Return (X, Y) of the center of cell containing provided text 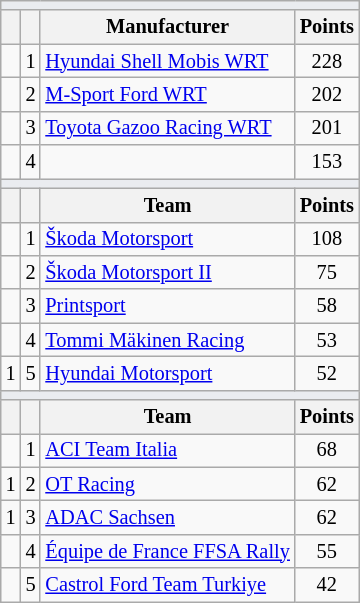
75 (327, 272)
ACI Team Italia (167, 450)
153 (327, 162)
Manufacturer (167, 27)
ADAC Sachsen (167, 517)
58 (327, 306)
M-Sport Ford WRT (167, 94)
Škoda Motorsport (167, 239)
55 (327, 551)
228 (327, 61)
Hyundai Motorsport (167, 373)
42 (327, 585)
Castrol Ford Team Turkiye (167, 585)
52 (327, 373)
Printsport (167, 306)
108 (327, 239)
OT Racing (167, 484)
53 (327, 340)
201 (327, 128)
Škoda Motorsport II (167, 272)
202 (327, 94)
Tommi Mäkinen Racing (167, 340)
68 (327, 450)
Équipe de France FFSA Rally (167, 551)
Toyota Gazoo Racing WRT (167, 128)
Hyundai Shell Mobis WRT (167, 61)
